For the text-containing cell, return its midpoint in [X, Y] coordinate format. 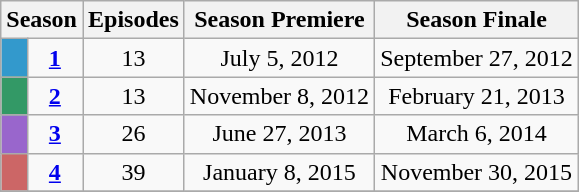
July 5, 2012 [279, 58]
2 [54, 96]
November 30, 2015 [477, 172]
39 [133, 172]
3 [54, 134]
January 8, 2015 [279, 172]
Season Finale [477, 20]
Episodes [133, 20]
4 [54, 172]
September 27, 2012 [477, 58]
February 21, 2013 [477, 96]
26 [133, 134]
1 [54, 58]
November 8, 2012 [279, 96]
June 27, 2013 [279, 134]
March 6, 2014 [477, 134]
Season Premiere [279, 20]
Season [42, 20]
